Extract the (x, y) coordinate from the center of the cell holding the provided text.  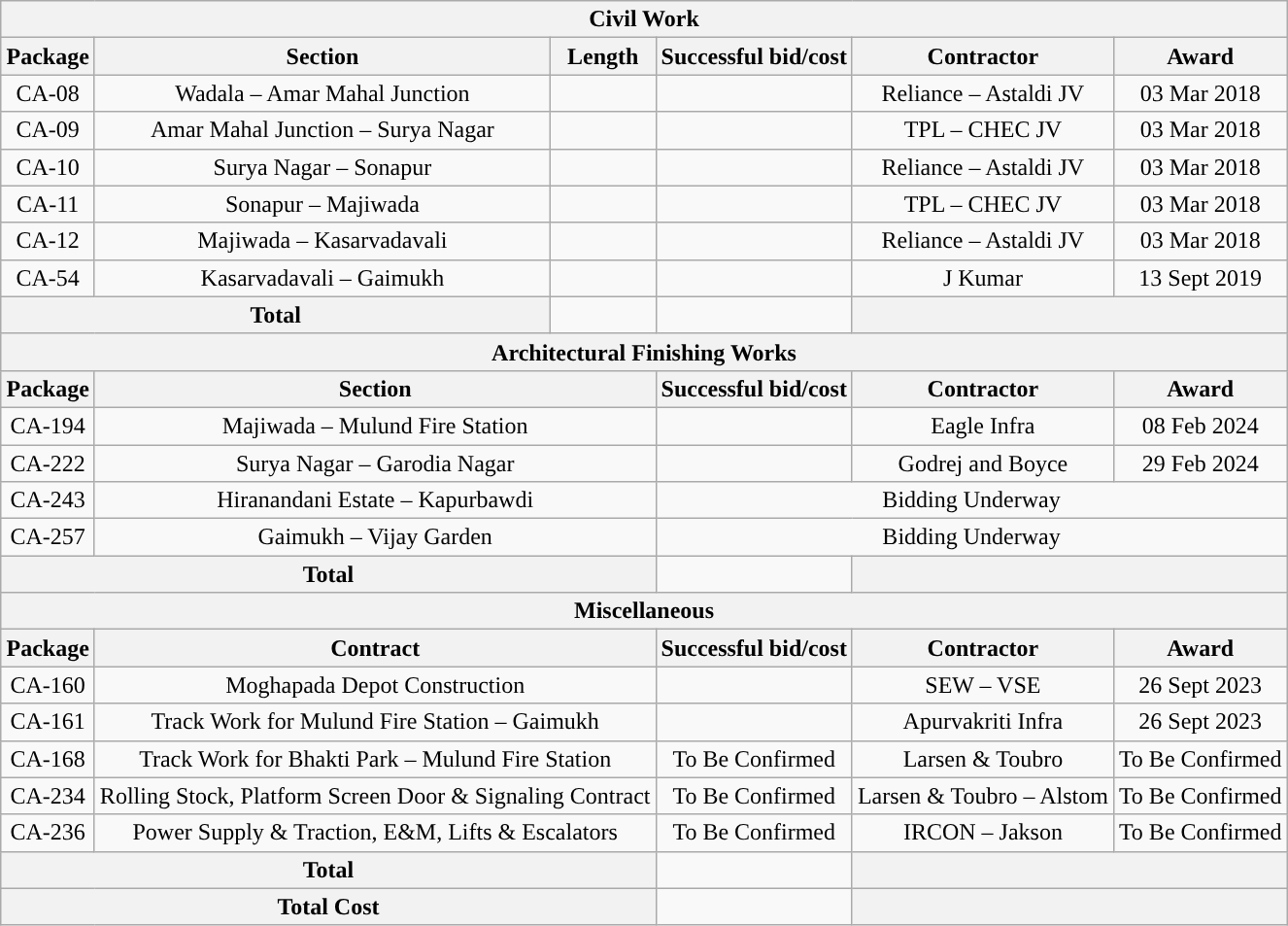
CA-161 (48, 722)
CA-243 (48, 500)
Apurvakriti Infra (983, 722)
CA-234 (48, 796)
Sonapur – Majiwada (322, 204)
Miscellaneous (644, 611)
CA-236 (48, 833)
Amar Mahal Junction – Surya Nagar (322, 130)
Surya Nagar – Sonapur (322, 167)
13 Sept 2019 (1201, 278)
SEW – VSE (983, 685)
CA-09 (48, 130)
Majiwada – Kasarvadavali (322, 241)
CA-08 (48, 93)
CA-168 (48, 759)
Contract (375, 648)
CA-54 (48, 278)
Eagle Infra (983, 426)
Architectural Finishing Works (644, 352)
Larsen & Toubro – Alstom (983, 796)
Civil Work (644, 19)
CA-12 (48, 241)
IRCON – Jakson (983, 833)
Godrej and Boyce (983, 463)
Surya Nagar – Garodia Nagar (375, 463)
Power Supply & Traction, E&M, Lifts & Escalators (375, 833)
29 Feb 2024 (1201, 463)
Kasarvadavali – Gaimukh (322, 278)
CA-11 (48, 204)
Larsen & Toubro (983, 759)
Total Cost (328, 907)
08 Feb 2024 (1201, 426)
Length (602, 56)
Gaimukh – Vijay Garden (375, 537)
Majiwada – Mulund Fire Station (375, 426)
CA-194 (48, 426)
Track Work for Mulund Fire Station – Gaimukh (375, 722)
Hiranandani Estate – Kapurbawdi (375, 500)
J Kumar (983, 278)
CA-257 (48, 537)
Moghapada Depot Construction (375, 685)
Track Work for Bhakti Park – Mulund Fire Station (375, 759)
CA-160 (48, 685)
CA-222 (48, 463)
Rolling Stock, Platform Screen Door & Signaling Contract (375, 796)
CA-10 (48, 167)
Wadala – Amar Mahal Junction (322, 93)
